From the cell containing the given text, extract its center point as (x, y) coordinate. 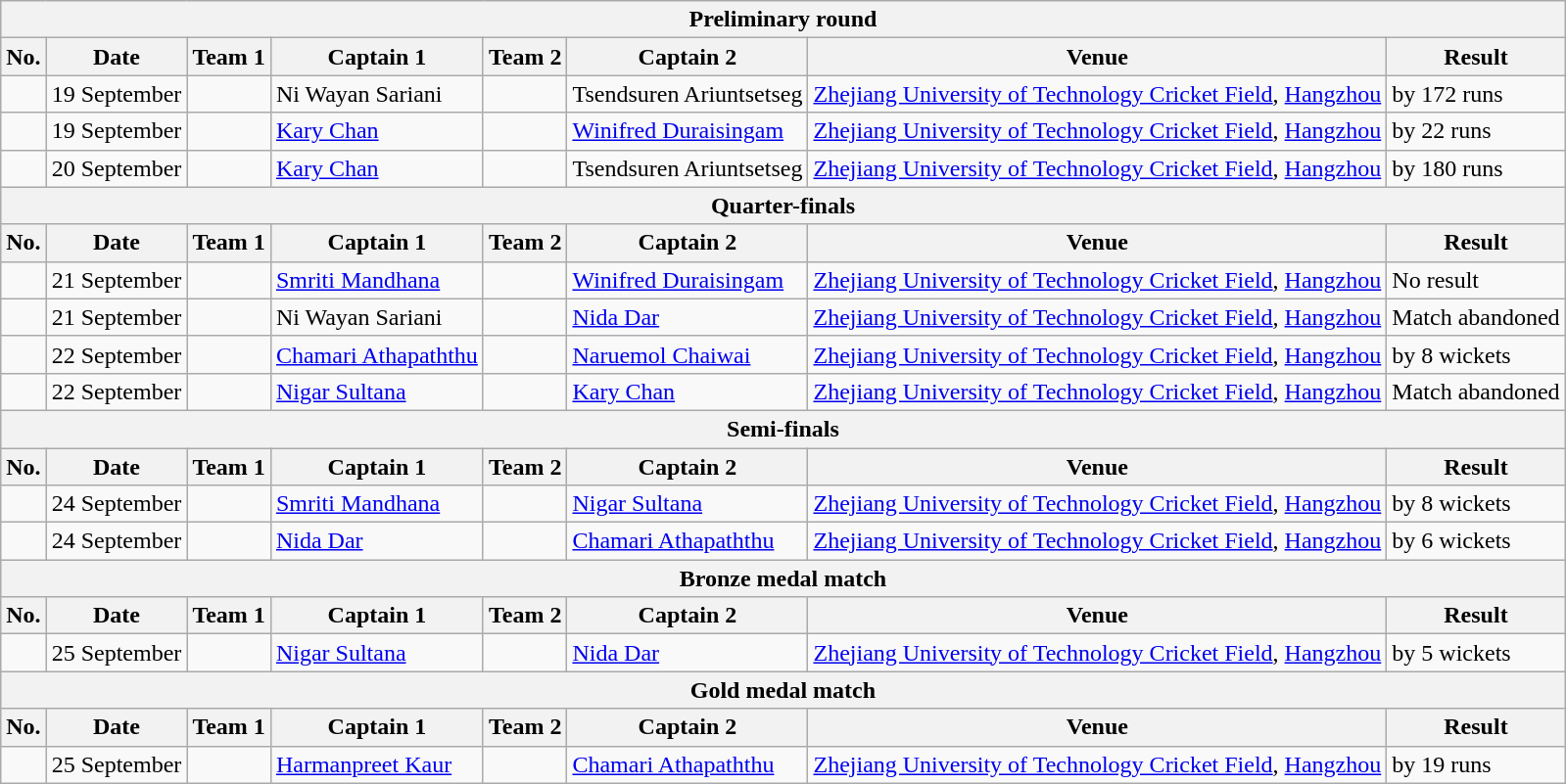
by 6 wickets (1476, 541)
Gold medal match (783, 690)
by 5 wickets (1476, 653)
Preliminary round (783, 20)
Semi-finals (783, 429)
by 180 runs (1476, 168)
20 September (117, 168)
Naruemol Chaiwai (688, 354)
by 172 runs (1476, 94)
by 22 runs (1476, 131)
Bronze medal match (783, 578)
Quarter-finals (783, 206)
Harmanpreet Kaur (376, 764)
by 19 runs (1476, 764)
No result (1476, 280)
